Find where the given text appears and provide that cell's center as [X, Y] coordinate. 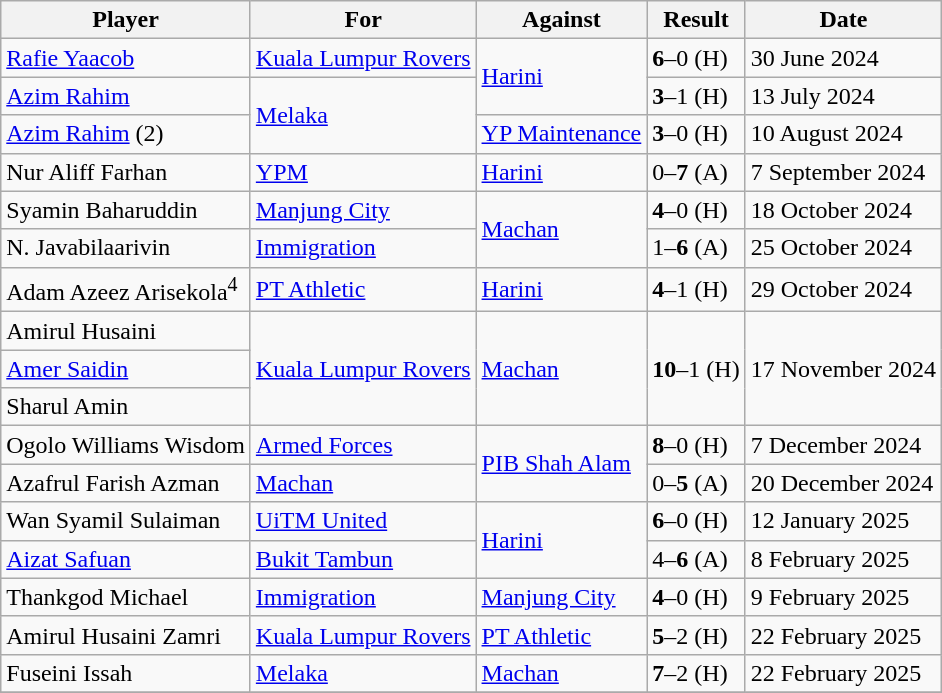
Armed Forces [363, 445]
12 January 2025 [843, 521]
Amirul Husaini [126, 331]
10–1 (H) [696, 369]
30 June 2024 [843, 58]
Fuseini Issah [126, 673]
20 December 2024 [843, 483]
Sharul Amin [126, 407]
Against [562, 20]
N. Javabilaarivin [126, 248]
Thankgod Michael [126, 597]
8 February 2025 [843, 559]
5–2 (H) [696, 635]
Azafrul Farish Azman [126, 483]
25 October 2024 [843, 248]
Rafie Yaacob [126, 58]
UiTM United [363, 521]
Date [843, 20]
Ogolo Williams Wisdom [126, 445]
1–6 (A) [696, 248]
Result [696, 20]
4–1 (H) [696, 290]
For [363, 20]
29 October 2024 [843, 290]
0–5 (A) [696, 483]
Wan Syamil Sulaiman [126, 521]
YP Maintenance [562, 134]
YPM [363, 172]
Bukit Tambun [363, 559]
Player [126, 20]
3–1 (H) [696, 96]
0–7 (A) [696, 172]
13 July 2024 [843, 96]
7 September 2024 [843, 172]
4–6 (A) [696, 559]
Amirul Husaini Zamri [126, 635]
Azim Rahim [126, 96]
10 August 2024 [843, 134]
18 October 2024 [843, 210]
3–0 (H) [696, 134]
17 November 2024 [843, 369]
Amer Saidin [126, 369]
Azim Rahim (2) [126, 134]
7 December 2024 [843, 445]
Syamin Baharuddin [126, 210]
8–0 (H) [696, 445]
7–2 (H) [696, 673]
Adam Azeez Arisekola4 [126, 290]
9 February 2025 [843, 597]
Aizat Safuan [126, 559]
Nur Aliff Farhan [126, 172]
PIB Shah Alam [562, 464]
